Capture the cell that displays the provided text and extract its [x, y] central coordinate. 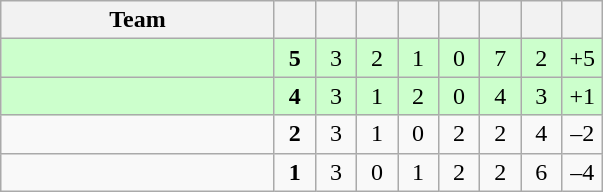
7 [500, 58]
6 [542, 172]
+1 [582, 96]
5 [294, 58]
–4 [582, 172]
–2 [582, 134]
+5 [582, 58]
Team [138, 20]
